Determine the (X, Y) coordinate at the center of the cell enclosing the given text.  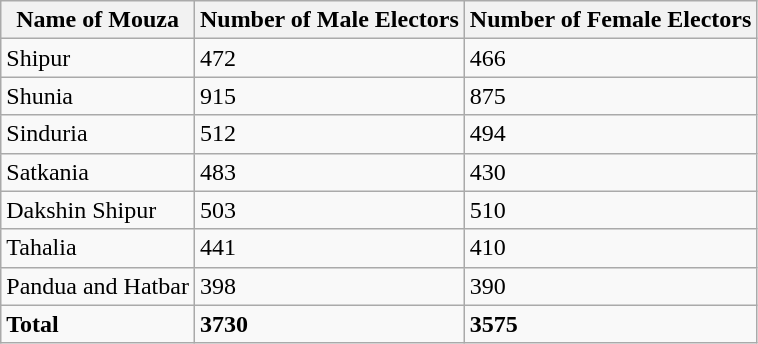
Tahalia (98, 248)
390 (610, 286)
Shunia (98, 96)
472 (329, 58)
Pandua and Hatbar (98, 286)
Number of Male Electors (329, 20)
Name of Mouza (98, 20)
512 (329, 134)
915 (329, 96)
398 (329, 286)
510 (610, 210)
Dakshin Shipur (98, 210)
483 (329, 172)
Satkania (98, 172)
466 (610, 58)
Total (98, 324)
503 (329, 210)
494 (610, 134)
3730 (329, 324)
Shipur (98, 58)
410 (610, 248)
3575 (610, 324)
441 (329, 248)
430 (610, 172)
875 (610, 96)
Sinduria (98, 134)
Number of Female Electors (610, 20)
